Locate the cell with the specified text and output its [X, Y] center coordinate. 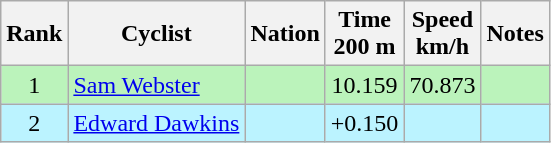
2 [34, 123]
70.873 [442, 85]
Edward Dawkins [156, 123]
Notes [515, 34]
10.159 [364, 85]
Speedkm/h [442, 34]
1 [34, 85]
+0.150 [364, 123]
Nation [285, 34]
Sam Webster [156, 85]
Time200 m [364, 34]
Rank [34, 34]
Cyclist [156, 34]
